Detect which cell encompasses the target text, then output its (x, y) center coordinate. 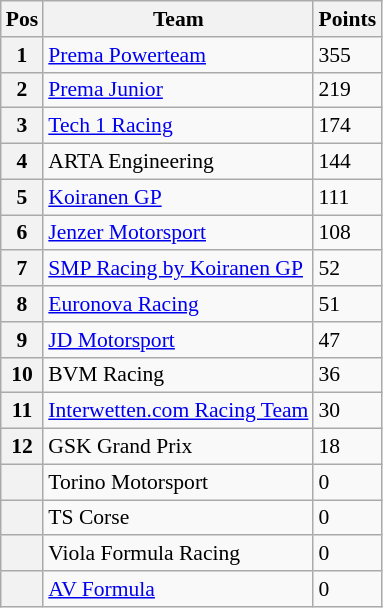
12 (22, 447)
Prema Junior (178, 90)
Interwetten.com Racing Team (178, 411)
AV Formula (178, 589)
36 (347, 375)
30 (347, 411)
144 (347, 162)
Prema Powerteam (178, 55)
10 (22, 375)
SMP Racing by Koiranen GP (178, 269)
111 (347, 197)
108 (347, 233)
ARTA Engineering (178, 162)
52 (347, 269)
11 (22, 411)
Pos (22, 19)
51 (347, 304)
Team (178, 19)
219 (347, 90)
5 (22, 197)
18 (347, 447)
Tech 1 Racing (178, 126)
355 (347, 55)
Viola Formula Racing (178, 554)
Euronova Racing (178, 304)
TS Corse (178, 518)
1 (22, 55)
8 (22, 304)
2 (22, 90)
7 (22, 269)
Points (347, 19)
3 (22, 126)
174 (347, 126)
GSK Grand Prix (178, 447)
Koiranen GP (178, 197)
9 (22, 340)
4 (22, 162)
JD Motorsport (178, 340)
6 (22, 233)
BVM Racing (178, 375)
Torino Motorsport (178, 482)
Jenzer Motorsport (178, 233)
47 (347, 340)
